Search for the cell housing the specified text and yield its (x, y) center coordinate. 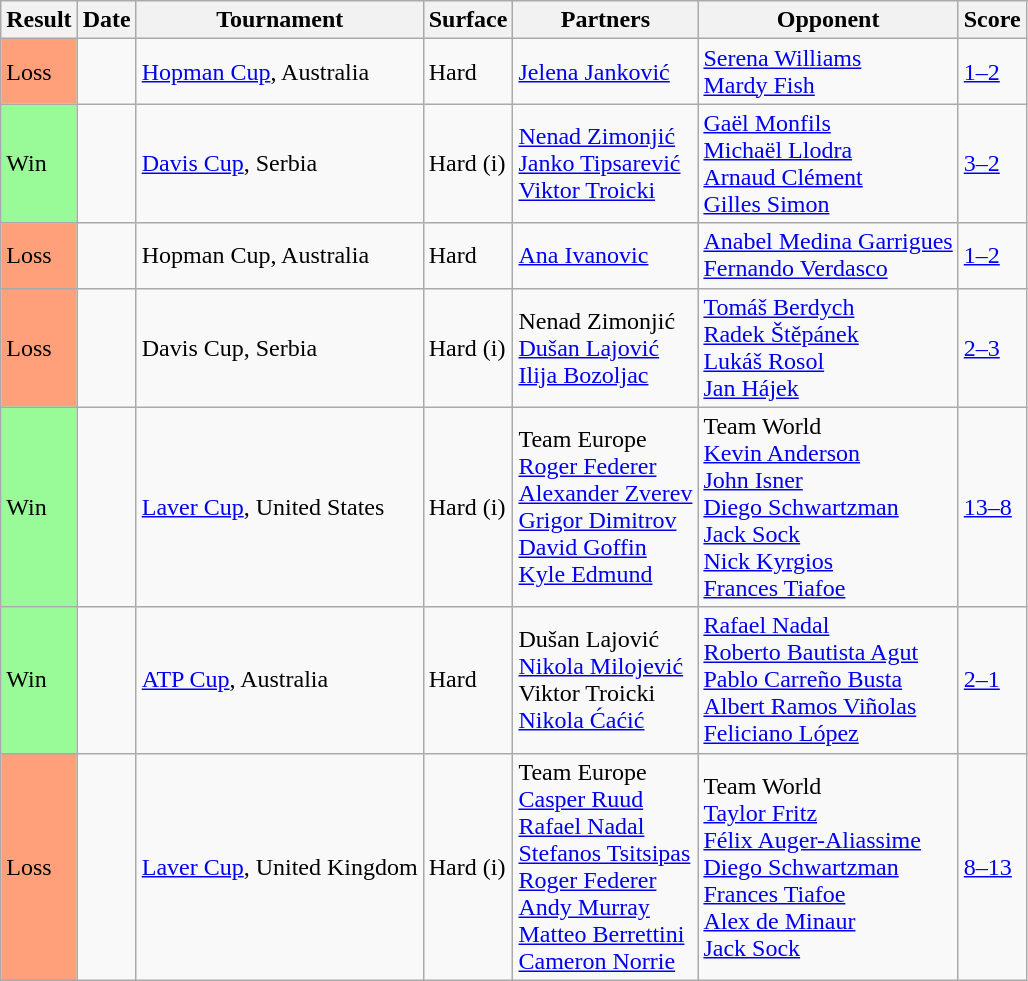
Score (992, 20)
Serena Williams Mardy Fish (828, 72)
Team EuropeCasper RuudRafael NadalStefanos TsitsipasRoger FedererAndy MurrayMatteo BerrettiniCameron Norrie (606, 866)
2–1 (992, 680)
Nenad Zimonjić Janko Tipsarević Viktor Troicki (606, 164)
2–3 (992, 348)
Laver Cup, United Kingdom (280, 866)
Gaël Monfils Michaël Llodra Arnaud Clément Gilles Simon (828, 164)
Laver Cup, United States (280, 507)
Result (39, 20)
Opponent (828, 20)
Nenad Zimonjić Dušan Lajović Ilija Bozoljac (606, 348)
Anabel Medina Garrigues Fernando Verdasco (828, 256)
Jelena Janković (606, 72)
Tomáš Berdych Radek Štěpánek Lukáš Rosol Jan Hájek (828, 348)
Team WorldKevin AndersonJohn IsnerDiego SchwartzmanJack SockNick KyrgiosFrances Tiafoe (828, 507)
8–13 (992, 866)
13–8 (992, 507)
Rafael Nadal Roberto Bautista Agut Pablo Carreño Busta Albert Ramos Viñolas Feliciano López (828, 680)
Ana Ivanovic (606, 256)
Team WorldTaylor FritzFélix Auger-AliassimeDiego SchwartzmanFrances TiafoeAlex de MinaurJack Sock (828, 866)
Partners (606, 20)
Surface (468, 20)
Team EuropeRoger FedererAlexander ZverevGrigor DimitrovDavid GoffinKyle Edmund (606, 507)
Tournament (280, 20)
Date (106, 20)
Dušan Lajović Nikola Milojević Viktor Troicki Nikola Ćaćić (606, 680)
3–2 (992, 164)
ATP Cup, Australia (280, 680)
